Identify which cell holds the provided text, then report its (x, y) central coordinate. 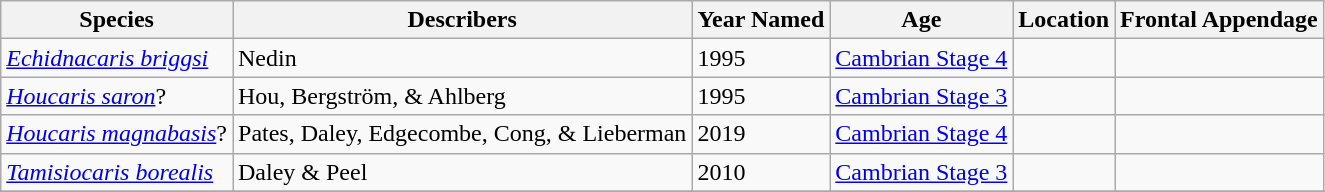
Daley & Peel (462, 172)
Pates, Daley, Edgecombe, Cong, & Lieberman (462, 134)
Describers (462, 20)
Age (922, 20)
Species (117, 20)
Hou, Bergström, & Ahlberg (462, 96)
Houcaris magnabasis? (117, 134)
2010 (761, 172)
Houcaris saron? (117, 96)
Location (1064, 20)
2019 (761, 134)
Frontal Appendage (1220, 20)
Nedin (462, 58)
Year Named (761, 20)
Echidnacaris briggsi (117, 58)
Tamisiocaris borealis (117, 172)
